From the cell containing the given text, extract its center point as [x, y] coordinate. 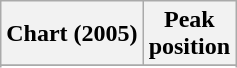
Chart (2005) [72, 34]
Peakposition [189, 34]
